Find where the given text appears and provide that cell's center as [x, y] coordinate. 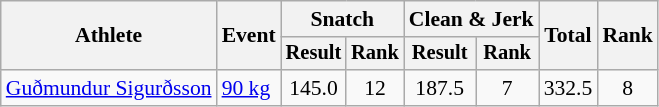
145.0 [314, 88]
12 [375, 88]
Snatch [342, 19]
Athlete [109, 36]
90 kg [249, 88]
332.5 [568, 88]
Guðmundur Sigurðsson [109, 88]
8 [628, 88]
7 [508, 88]
Event [249, 36]
Clean & Jerk [472, 19]
187.5 [440, 88]
Total [568, 36]
